Pinpoint the cell where the given text exists, returning its [X, Y] midpoint coordinate. 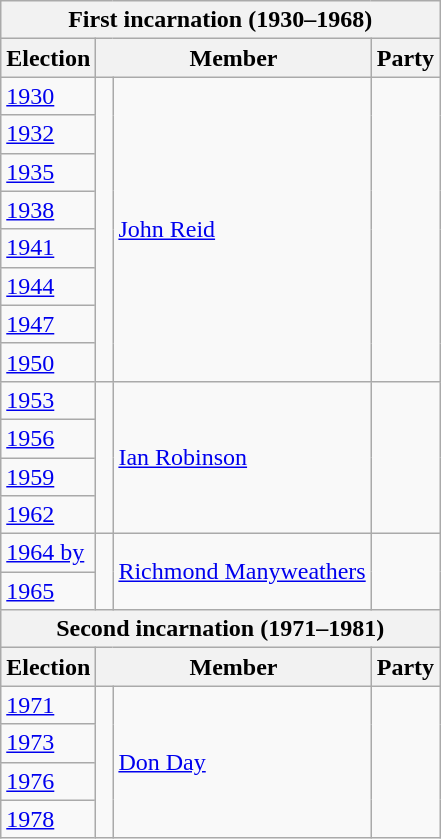
John Reid [242, 229]
1947 [48, 324]
1965 [48, 591]
Second incarnation (1971–1981) [220, 629]
Don Day [242, 762]
1950 [48, 362]
1976 [48, 781]
1944 [48, 286]
1956 [48, 438]
1941 [48, 248]
1959 [48, 477]
1930 [48, 96]
Richmond Manyweathers [242, 572]
1938 [48, 210]
1962 [48, 515]
1964 by [48, 553]
1973 [48, 743]
First incarnation (1930–1968) [220, 20]
1978 [48, 819]
1935 [48, 172]
Ian Robinson [242, 457]
1971 [48, 705]
1932 [48, 134]
1953 [48, 400]
